Determine the [x, y] coordinate at the center of the cell enclosing the given text.  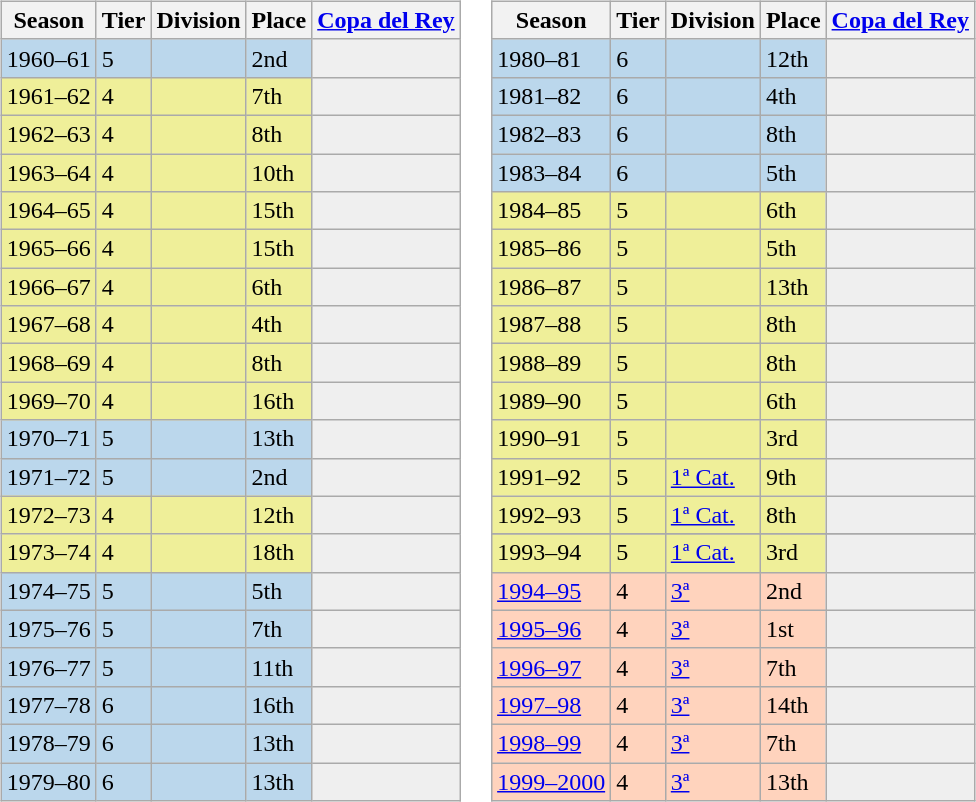
1974–75 [48, 591]
18th [279, 553]
1969–70 [48, 401]
1982–83 [552, 134]
1977–78 [48, 705]
1990–91 [552, 439]
1987–88 [552, 325]
10th [279, 173]
1961–62 [48, 96]
1967–68 [48, 325]
1971–72 [48, 477]
1988–89 [552, 363]
1975–76 [48, 629]
1997–98 [552, 705]
1968–69 [48, 363]
1966–67 [48, 287]
1996–97 [552, 667]
1970–71 [48, 439]
1993–94 [552, 553]
1985–86 [552, 249]
14th [793, 705]
1983–84 [552, 173]
1998–99 [552, 743]
1976–77 [48, 667]
1984–85 [552, 211]
1979–80 [48, 781]
1980–81 [552, 58]
1986–87 [552, 287]
1963–64 [48, 173]
1962–63 [48, 134]
1st [793, 629]
1991–92 [552, 477]
1960–61 [48, 58]
1981–82 [552, 96]
1994–95 [552, 591]
1964–65 [48, 211]
1973–74 [48, 553]
1978–79 [48, 743]
9th [793, 477]
1972–73 [48, 515]
1992–93 [552, 515]
1965–66 [48, 249]
1989–90 [552, 401]
11th [279, 667]
1999–2000 [552, 781]
1995–96 [552, 629]
